Provide the (x, y) coordinate of the cell's center where the given text is located.  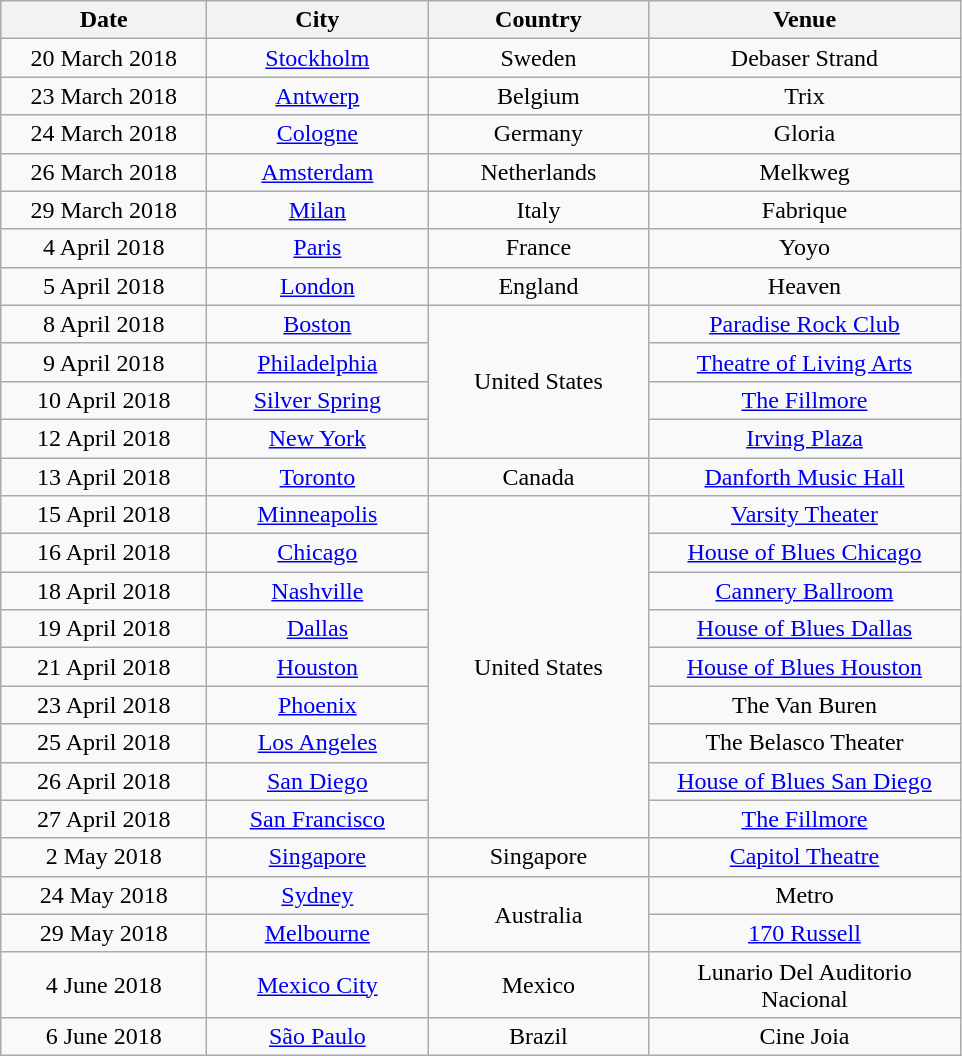
Theatre of Living Arts (804, 362)
27 April 2018 (104, 819)
Cologne (318, 134)
19 April 2018 (104, 629)
Belgium (538, 96)
São Paulo (318, 1036)
Date (104, 20)
26 March 2018 (104, 172)
Melkweg (804, 172)
Country (538, 20)
Netherlands (538, 172)
France (538, 248)
Sydney (318, 895)
Minneapolis (318, 515)
6 June 2018 (104, 1036)
Amsterdam (318, 172)
Nashville (318, 591)
Germany (538, 134)
16 April 2018 (104, 553)
23 March 2018 (104, 96)
San Diego (318, 781)
Milan (318, 210)
5 April 2018 (104, 286)
The Van Buren (804, 705)
Silver Spring (318, 400)
Fabrique (804, 210)
4 April 2018 (104, 248)
Gloria (804, 134)
Melbourne (318, 933)
New York (318, 438)
Phoenix (318, 705)
Los Angeles (318, 743)
The Belasco Theater (804, 743)
Boston (318, 324)
Varsity Theater (804, 515)
15 April 2018 (104, 515)
House of Blues Chicago (804, 553)
Paradise Rock Club (804, 324)
Sweden (538, 58)
29 March 2018 (104, 210)
170 Russell (804, 933)
Cine Joia (804, 1036)
25 April 2018 (104, 743)
Trix (804, 96)
San Francisco (318, 819)
Lunario Del Auditorio Nacional (804, 984)
Cannery Ballroom (804, 591)
24 March 2018 (104, 134)
Australia (538, 914)
21 April 2018 (104, 667)
Yoyo (804, 248)
Stockholm (318, 58)
Houston (318, 667)
Mexico (538, 984)
18 April 2018 (104, 591)
Heaven (804, 286)
Dallas (318, 629)
House of Blues Dallas (804, 629)
26 April 2018 (104, 781)
Canada (538, 477)
29 May 2018 (104, 933)
Metro (804, 895)
4 June 2018 (104, 984)
House of Blues San Diego (804, 781)
London (318, 286)
Toronto (318, 477)
20 March 2018 (104, 58)
Capitol Theatre (804, 857)
House of Blues Houston (804, 667)
24 May 2018 (104, 895)
12 April 2018 (104, 438)
England (538, 286)
Italy (538, 210)
23 April 2018 (104, 705)
10 April 2018 (104, 400)
Debaser Strand (804, 58)
8 April 2018 (104, 324)
Mexico City (318, 984)
9 April 2018 (104, 362)
City (318, 20)
Brazil (538, 1036)
Antwerp (318, 96)
Chicago (318, 553)
Paris (318, 248)
Philadelphia (318, 362)
13 April 2018 (104, 477)
Danforth Music Hall (804, 477)
Venue (804, 20)
Irving Plaza (804, 438)
2 May 2018 (104, 857)
